Identify which cell holds the provided text, then report its (x, y) central coordinate. 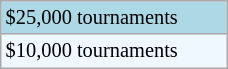
$10,000 tournaments (114, 51)
$25,000 tournaments (114, 17)
